Return (x, y) of the center of cell containing provided text 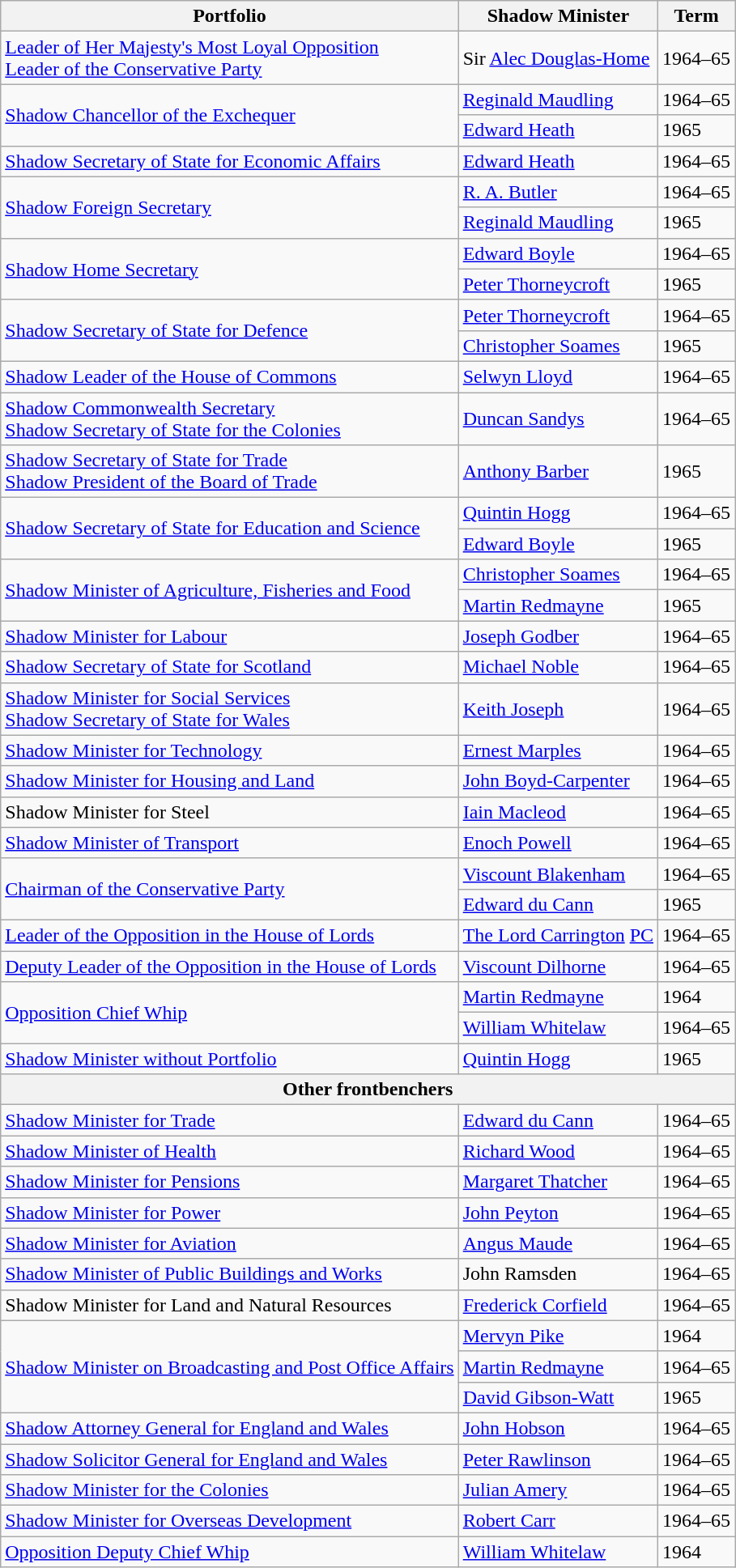
Sir Alec Douglas-Home (558, 58)
Michael Noble (558, 667)
Chairman of the Conservative Party (230, 889)
Shadow Minister for Social ServicesShadow Secretary of State for Wales (230, 709)
Shadow Minister for Pensions (230, 1182)
Shadow Minister for Technology (230, 750)
Term (696, 16)
Keith Joseph (558, 709)
Shadow Leader of the House of Commons (230, 376)
Peter Rawlinson (558, 1460)
Shadow Minister on Broadcasting and Post Office Affairs (230, 1366)
Leader of the Opposition in the House of Lords (230, 935)
Robert Carr (558, 1521)
Shadow Minister of Public Buildings and Works (230, 1274)
Frederick Corfield (558, 1305)
Shadow Chancellor of the Exchequer (230, 115)
Shadow Minister of Transport (230, 843)
Richard Wood (558, 1151)
John Boyd-Carpenter (558, 781)
Ernest Marples (558, 750)
Shadow Minister for Power (230, 1213)
Shadow Minister of Health (230, 1151)
Enoch Powell (558, 843)
Shadow Minister for Aviation (230, 1243)
Shadow Minister for the Colonies (230, 1490)
Deputy Leader of the Opposition in the House of Lords (230, 966)
Shadow Minister for Trade (230, 1120)
Mervyn Pike (558, 1336)
Shadow Minister of Agriculture, Fisheries and Food (230, 590)
Shadow Minister for Land and Natural Resources (230, 1305)
David Gibson-Watt (558, 1397)
Shadow Attorney General for England and Wales (230, 1428)
Duncan Sandys (558, 418)
Margaret Thatcher (558, 1182)
Shadow Foreign Secretary (230, 207)
Shadow Commonwealth SecretaryShadow Secretary of State for the Colonies (230, 418)
Shadow Minister without Portfolio (230, 1059)
Other frontbenchers (368, 1090)
Shadow Secretary of State for Defence (230, 330)
Viscount Dilhorne (558, 966)
Shadow Solicitor General for England and Wales (230, 1460)
Iain Macleod (558, 812)
Opposition Deputy Chief Whip (230, 1552)
Joseph Godber (558, 636)
Leader of Her Majesty's Most Loyal OppositionLeader of the Conservative Party (230, 58)
Shadow Minister (558, 16)
Shadow Minister for Overseas Development (230, 1521)
Shadow Secretary of State for Scotland (230, 667)
John Hobson (558, 1428)
Anthony Barber (558, 471)
Shadow Home Secretary (230, 269)
The Lord Carrington PC (558, 935)
Shadow Minister for Steel (230, 812)
Julian Amery (558, 1490)
Shadow Secretary of State for TradeShadow President of the Board of Trade (230, 471)
Shadow Minister for Labour (230, 636)
Shadow Minister for Housing and Land (230, 781)
Shadow Secretary of State for Economic Affairs (230, 161)
Portfolio (230, 16)
Opposition Chief Whip (230, 1013)
Angus Maude (558, 1243)
Selwyn Lloyd (558, 376)
Viscount Blakenham (558, 873)
R. A. Butler (558, 192)
John Ramsden (558, 1274)
Shadow Secretary of State for Education and Science (230, 529)
John Peyton (558, 1213)
